From the cell containing the given text, extract its center point as [x, y] coordinate. 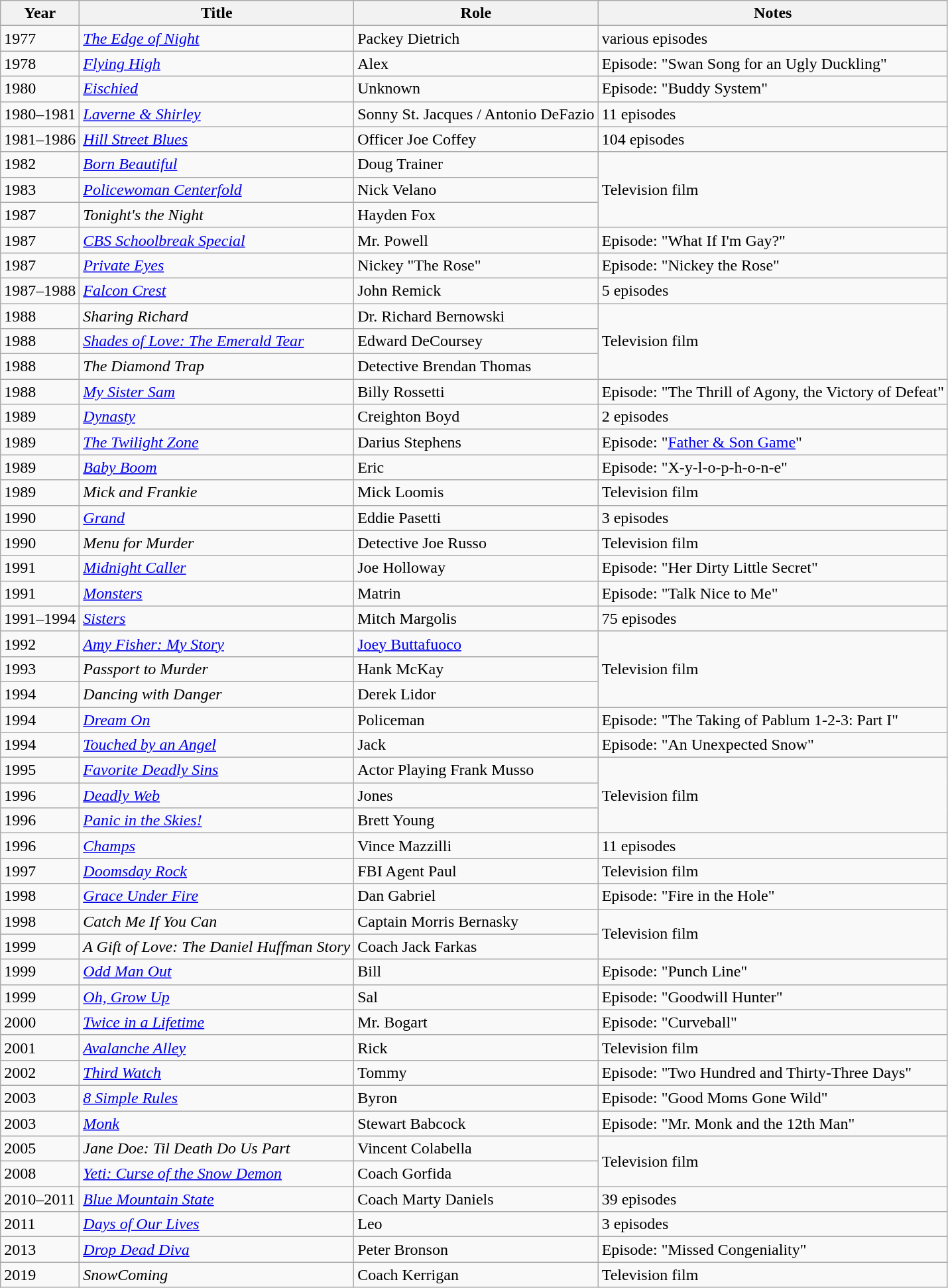
Falcon Crest [217, 290]
Actor Playing Frank Musso [476, 770]
Touched by an Angel [217, 745]
Monk [217, 1124]
Jack [476, 745]
Doug Trainer [476, 164]
Episode: "Good Moms Gone Wild" [773, 1098]
Shades of Love: The Emerald Tear [217, 341]
Deadly Web [217, 795]
Flying High [217, 64]
Odd Man Out [217, 972]
Coach Marty Daniels [476, 1199]
Derek Lidor [476, 694]
My Sister Sam [217, 392]
Detective Joe Russo [476, 543]
Episode: "Missed Congeniality" [773, 1250]
1977 [40, 38]
2010–2011 [40, 1199]
Episode: "X-y-l-o-p-h-o-n-e" [773, 467]
Edward DeCoursey [476, 341]
Rick [476, 1047]
Policewoman Centerfold [217, 190]
Avalanche Alley [217, 1047]
Episode: "Fire in the Hole" [773, 896]
Grace Under Fire [217, 896]
Episode: "Punch Line" [773, 972]
Dynasty [217, 417]
2001 [40, 1047]
Nickey "The Rose" [476, 265]
The Twilight Zone [217, 442]
Menu for Murder [217, 543]
8 Simple Rules [217, 1098]
Private Eyes [217, 265]
Episode: "Father & Son Game" [773, 442]
Oh, Grow Up [217, 997]
Peter Bronson [476, 1250]
Midnight Caller [217, 568]
Episode: "The Taking of Pablum 1-2-3: Part I" [773, 719]
Mick and Frankie [217, 493]
Baby Boom [217, 467]
Byron [476, 1098]
Laverne & Shirley [217, 114]
Alex [476, 64]
A Gift of Love: The Daniel Huffman Story [217, 947]
Joey Buttafuoco [476, 644]
2 episodes [773, 417]
The Diamond Trap [217, 367]
Episode: "Buddy System" [773, 89]
various episodes [773, 38]
Notes [773, 13]
Sonny St. Jacques / Antonio DeFazio [476, 114]
Days of Our Lives [217, 1224]
Catch Me If You Can [217, 921]
Episode: "Swan Song for an Ugly Duckling" [773, 64]
1978 [40, 64]
1991–1994 [40, 618]
Mr. Bogart [476, 1022]
Mick Loomis [476, 493]
Episode: "Mr. Monk and the 12th Man" [773, 1124]
Darius Stephens [476, 442]
Packey Dietrich [476, 38]
Billy Rossetti [476, 392]
Episode: "The Thrill of Agony, the Victory of Defeat" [773, 392]
Third Watch [217, 1073]
1981–1986 [40, 139]
Hayden Fox [476, 215]
Officer Joe Coffey [476, 139]
Bill [476, 972]
Episode: "Two Hundred and Thirty-Three Days" [773, 1073]
Creighton Boyd [476, 417]
The Edge of Night [217, 38]
2011 [40, 1224]
Leo [476, 1224]
Mr. Powell [476, 240]
Blue Mountain State [217, 1199]
1995 [40, 770]
Brett Young [476, 821]
Dan Gabriel [476, 896]
Policeman [476, 719]
Sal [476, 997]
Doomsday Rock [217, 871]
2019 [40, 1275]
Matrin [476, 593]
Coach Gorfida [476, 1174]
Dancing with Danger [217, 694]
Title [217, 13]
Favorite Deadly Sins [217, 770]
Episode: "Talk Nice to Me" [773, 593]
Hank McKay [476, 669]
1982 [40, 164]
1980–1981 [40, 114]
CBS Schoolbreak Special [217, 240]
Episode: "What If I'm Gay?" [773, 240]
Hill Street Blues [217, 139]
Sharing Richard [217, 316]
Nick Velano [476, 190]
Yeti: Curse of the Snow Demon [217, 1174]
2005 [40, 1149]
104 episodes [773, 139]
Jones [476, 795]
Twice in a Lifetime [217, 1022]
Amy Fisher: My Story [217, 644]
Coach Jack Farkas [476, 947]
Tonight's the Night [217, 215]
1997 [40, 871]
Panic in the Skies! [217, 821]
Drop Dead Diva [217, 1250]
Vince Mazzilli [476, 846]
1992 [40, 644]
Episode: "Goodwill Hunter" [773, 997]
Coach Kerrigan [476, 1275]
Eischied [217, 89]
2000 [40, 1022]
Tommy [476, 1073]
SnowComing [217, 1275]
Unknown [476, 89]
Stewart Babcock [476, 1124]
75 episodes [773, 618]
Joe Holloway [476, 568]
Eric [476, 467]
Dr. Richard Bernowski [476, 316]
Vincent Colabella [476, 1149]
Episode: "Nickey the Rose" [773, 265]
1983 [40, 190]
Mitch Margolis [476, 618]
1993 [40, 669]
Jane Doe: Til Death Do Us Part [217, 1149]
5 episodes [773, 290]
Champs [217, 846]
2002 [40, 1073]
1987–1988 [40, 290]
Dream On [217, 719]
Episode: "Curveball" [773, 1022]
Eddie Pasetti [476, 518]
Passport to Murder [217, 669]
Role [476, 13]
Sisters [217, 618]
John Remick [476, 290]
FBI Agent Paul [476, 871]
Episode: "An Unexpected Snow" [773, 745]
Monsters [217, 593]
2008 [40, 1174]
Grand [217, 518]
1980 [40, 89]
Detective Brendan Thomas [476, 367]
Born Beautiful [217, 164]
2013 [40, 1250]
Captain Morris Bernasky [476, 921]
Year [40, 13]
Episode: "Her Dirty Little Secret" [773, 568]
39 episodes [773, 1199]
